Locate the cell with the specified text and output its [X, Y] center coordinate. 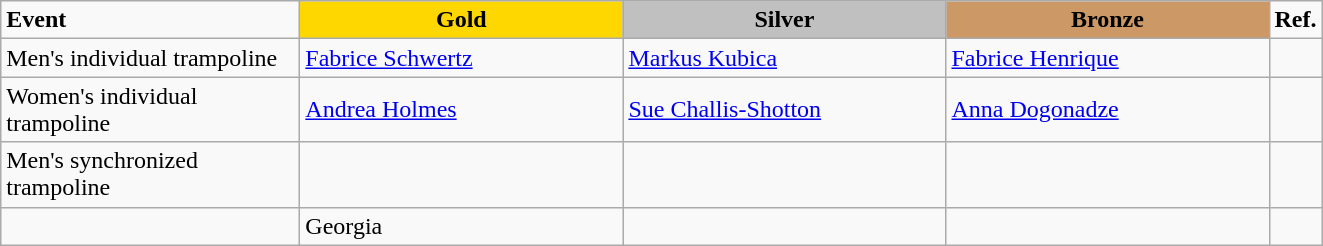
Gold [462, 20]
Fabrice Henrique [1108, 58]
Markus Kubica [784, 58]
Ref. [1296, 20]
Andrea Holmes [462, 110]
Georgia [462, 226]
Women's individual trampoline [150, 110]
Men's individual trampoline [150, 58]
Anna Dogonadze [1108, 110]
Silver [784, 20]
Men's synchronized trampoline [150, 174]
Event [150, 20]
Sue Challis-Shotton [784, 110]
Bronze [1108, 20]
Fabrice Schwertz [462, 58]
